Return the [X, Y] coordinate for the center point of the cell that contains the specified text.  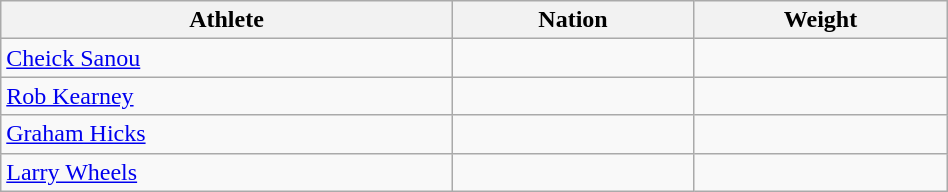
Larry Wheels [227, 172]
Athlete [227, 20]
Cheick Sanou [227, 58]
Nation [572, 20]
Rob Kearney [227, 96]
Graham Hicks [227, 134]
Weight [821, 20]
